Scan for the cell matching the given text and deliver its (X, Y) coordinate at center. 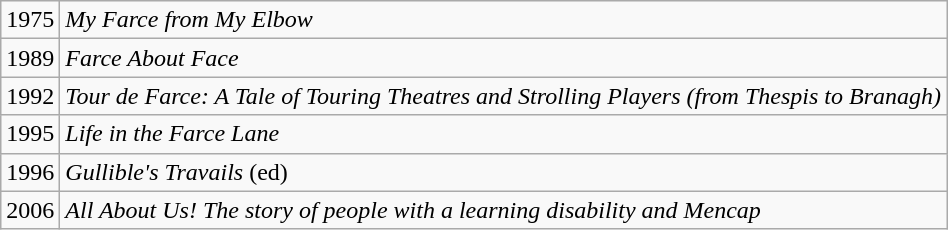
1989 (30, 58)
1975 (30, 20)
1992 (30, 96)
Life in the Farce Lane (504, 134)
2006 (30, 210)
Tour de Farce: A Tale of Touring Theatres and Strolling Players (from Thespis to Branagh) (504, 96)
My Farce from My Elbow (504, 20)
1995 (30, 134)
Farce About Face (504, 58)
Gullible's Travails (ed) (504, 172)
1996 (30, 172)
All About Us! The story of people with a learning disability and Mencap (504, 210)
